Determine the [x, y] coordinate at the center of the cell enclosing the given text.  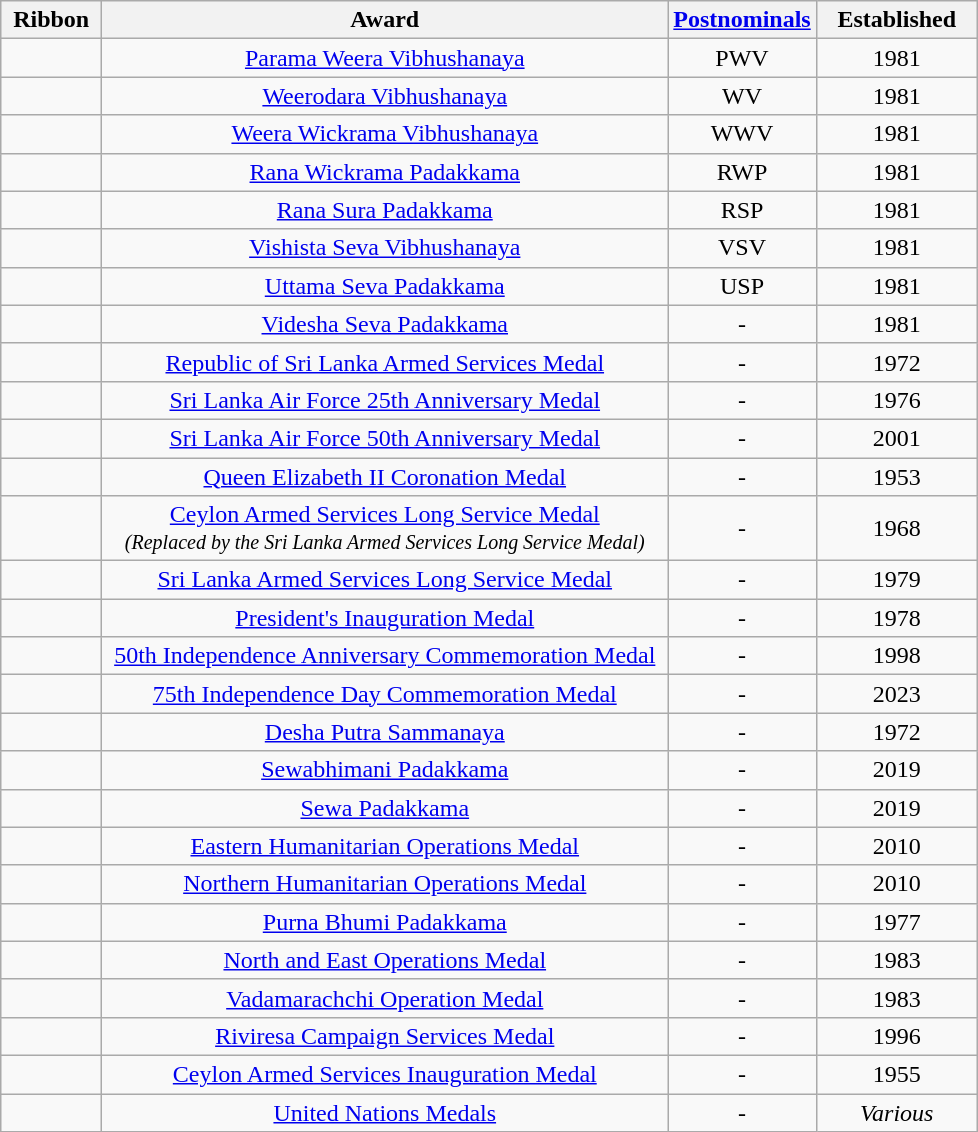
President's Inauguration Medal [385, 618]
Republic of Sri Lanka Armed Services Medal [385, 362]
Eastern Humanitarian Operations Medal [385, 846]
Rana Sura Padakkama [385, 210]
Northern Humanitarian Operations Medal [385, 884]
75th Independence Day Commemoration Medal [385, 694]
Queen Elizabeth II Coronation Medal [385, 477]
1953 [896, 477]
1996 [896, 1036]
1979 [896, 580]
Vadamarachchi Operation Medal [385, 998]
RWP [742, 172]
Award [385, 20]
RSP [742, 210]
Rana Wickrama Padakkama [385, 172]
Weerodara Vibhushanaya [385, 96]
Ceylon Armed Services Inauguration Medal [385, 1074]
Various [896, 1113]
WWV [742, 134]
Desha Putra Sammanaya [385, 732]
WV [742, 96]
50th Independence Anniversary Commemoration Medal [385, 656]
1978 [896, 618]
2001 [896, 438]
PWV [742, 58]
North and East Operations Medal [385, 960]
Uttama Seva Padakkama [385, 286]
Purna Bhumi Padakkama [385, 922]
1977 [896, 922]
Riviresa Campaign Services Medal [385, 1036]
Sri Lanka Air Force 50th Anniversary Medal [385, 438]
2023 [896, 694]
Ribbon [52, 20]
Established [896, 20]
USP [742, 286]
Sewabhimani Padakkama [385, 770]
1976 [896, 400]
Vishista Seva Vibhushanaya [385, 248]
Videsha Seva Padakkama [385, 324]
Postnominals [742, 20]
VSV [742, 248]
1968 [896, 528]
Sri Lanka Air Force 25th Anniversary Medal [385, 400]
Ceylon Armed Services Long Service Medal(Replaced by the Sri Lanka Armed Services Long Service Medal) [385, 528]
Sri Lanka Armed Services Long Service Medal [385, 580]
1955 [896, 1074]
Parama Weera Vibhushanaya [385, 58]
United Nations Medals [385, 1113]
Sewa Padakkama [385, 808]
Weera Wickrama Vibhushanaya [385, 134]
1998 [896, 656]
